Return the (X, Y) coordinate for the center point of the cell that contains the specified text.  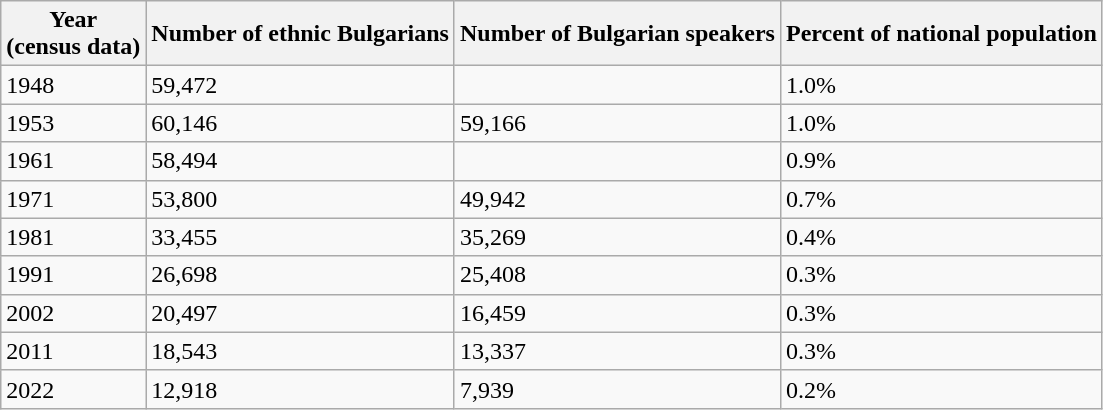
12,918 (300, 389)
35,269 (617, 237)
2002 (74, 313)
25,408 (617, 275)
20,497 (300, 313)
16,459 (617, 313)
Number of Bulgarian speakers (617, 34)
60,146 (300, 123)
1971 (74, 199)
1953 (74, 123)
2022 (74, 389)
2011 (74, 351)
Percent of national population (941, 34)
1948 (74, 85)
26,698 (300, 275)
7,939 (617, 389)
18,543 (300, 351)
58,494 (300, 161)
33,455 (300, 237)
0.2% (941, 389)
Number of ethnic Bulgarians (300, 34)
0.7% (941, 199)
1981 (74, 237)
0.4% (941, 237)
53,800 (300, 199)
1961 (74, 161)
1991 (74, 275)
0.9% (941, 161)
49,942 (617, 199)
59,472 (300, 85)
59,166 (617, 123)
Year(census data) (74, 34)
13,337 (617, 351)
